Pinpoint the cell where the given text exists, returning its [x, y] midpoint coordinate. 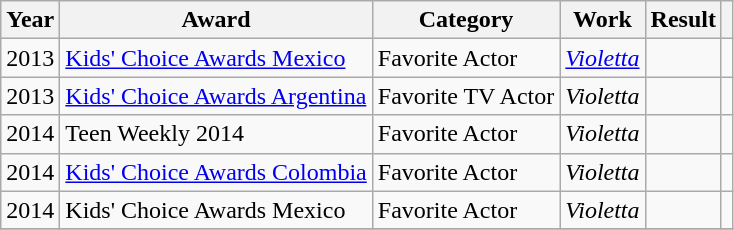
Kids' Choice Awards Argentina [216, 96]
Favorite TV Actor [466, 96]
Kids' Choice Awards Colombia [216, 172]
Award [216, 20]
Result [683, 20]
Category [466, 20]
Teen Weekly 2014 [216, 134]
Work [602, 20]
Year [30, 20]
